Return [x, y] of the center of cell containing provided text 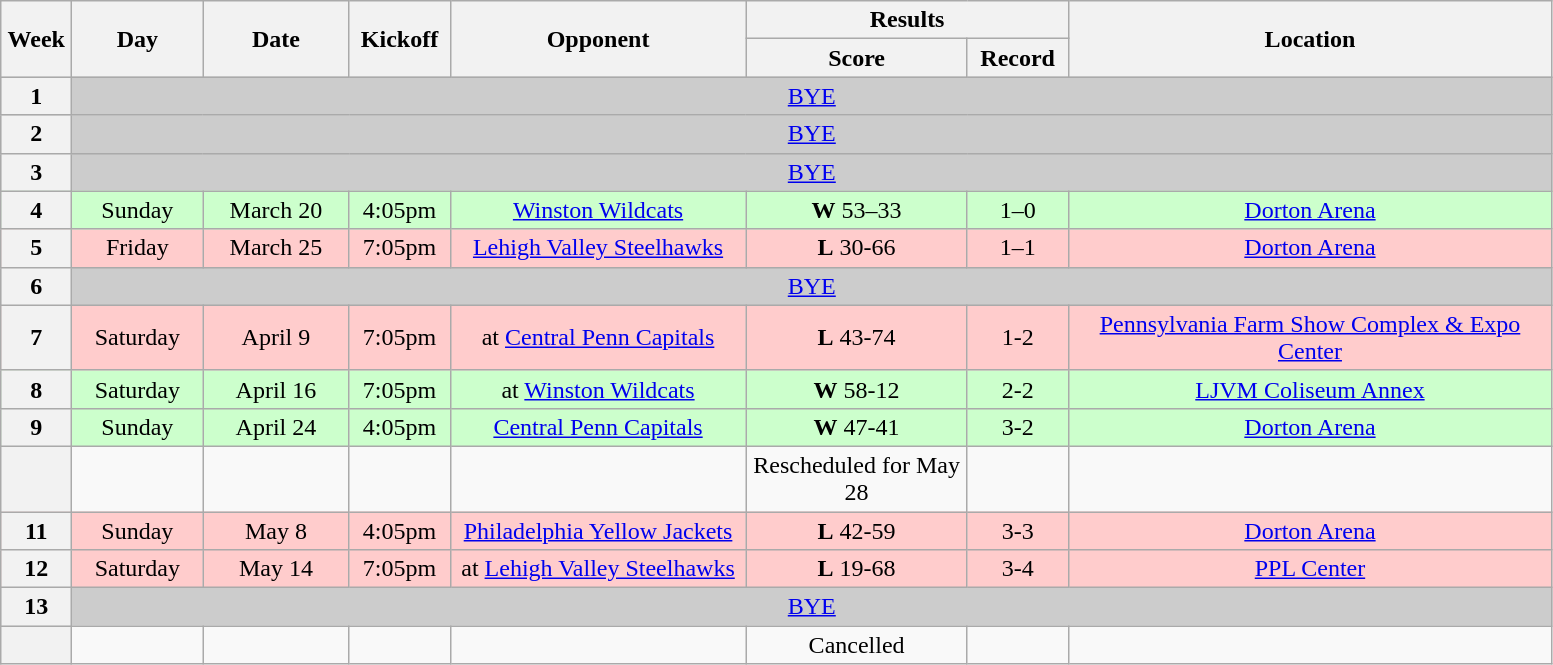
Record [1018, 58]
L 19-68 [856, 569]
L 42-59 [856, 531]
1-2 [1018, 338]
at Lehigh Valley Steelhawks [598, 569]
LJVM Coliseum Annex [1310, 389]
W 58-12 [856, 389]
1 [36, 96]
6 [36, 286]
at Central Penn Capitals [598, 338]
April 9 [276, 338]
8 [36, 389]
Date [276, 39]
3-4 [1018, 569]
5 [36, 248]
7 [36, 338]
9 [36, 427]
3-3 [1018, 531]
Pennsylvania Farm Show Complex & Expo Center [1310, 338]
May 8 [276, 531]
Results [907, 20]
Philadelphia Yellow Jackets [598, 531]
Winston Wildcats [598, 210]
Friday [138, 248]
4 [36, 210]
12 [36, 569]
3-2 [1018, 427]
3 [36, 172]
2-2 [1018, 389]
W 53–33 [856, 210]
Lehigh Valley Steelhawks [598, 248]
L 43-74 [856, 338]
13 [36, 607]
at Winston Wildcats [598, 389]
Score [856, 58]
Week [36, 39]
March 25 [276, 248]
Rescheduled for May 28 [856, 478]
L 30-66 [856, 248]
April 16 [276, 389]
2 [36, 134]
March 20 [276, 210]
PPL Center [1310, 569]
May 14 [276, 569]
April 24 [276, 427]
1–1 [1018, 248]
Opponent [598, 39]
Location [1310, 39]
11 [36, 531]
Day [138, 39]
Kickoff [400, 39]
W 47-41 [856, 427]
Central Penn Capitals [598, 427]
Cancelled [856, 645]
1–0 [1018, 210]
